Locate the cell with the specified text and output its (X, Y) center coordinate. 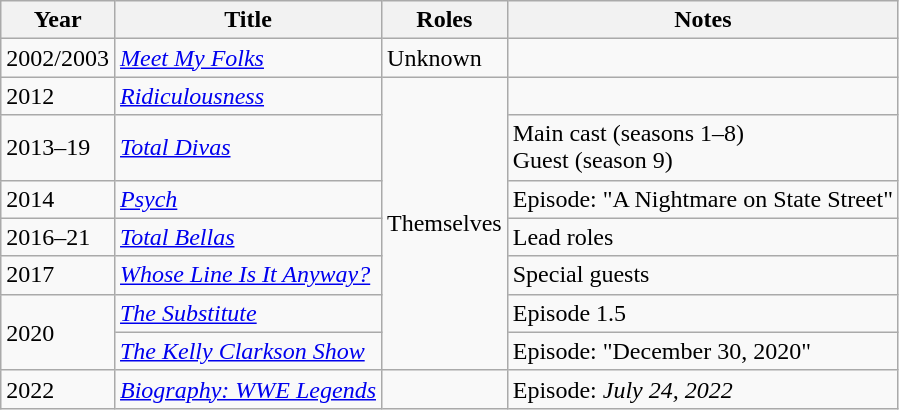
The Substitute (248, 313)
The Kelly Clarkson Show (248, 351)
Episode: "A Nightmare on State Street" (702, 199)
Roles (445, 20)
Year (58, 20)
Episode: "December 30, 2020" (702, 351)
Special guests (702, 275)
Total Divas (248, 148)
Whose Line Is It Anyway? (248, 275)
Notes (702, 20)
2014 (58, 199)
Total Bellas (248, 237)
2013–19 (58, 148)
Psych (248, 199)
Title (248, 20)
2012 (58, 96)
Episode 1.5 (702, 313)
2016–21 (58, 237)
2002/2003 (58, 58)
2022 (58, 389)
Biography: WWE Legends (248, 389)
2020 (58, 332)
Main cast (seasons 1–8)Guest (season 9) (702, 148)
Ridiculousness (248, 96)
Lead roles (702, 237)
Unknown (445, 58)
Meet My Folks (248, 58)
2017 (58, 275)
Episode: July 24, 2022 (702, 389)
Themselves (445, 224)
